Provide the [X, Y] coordinate of the cell's center where the given text is located.  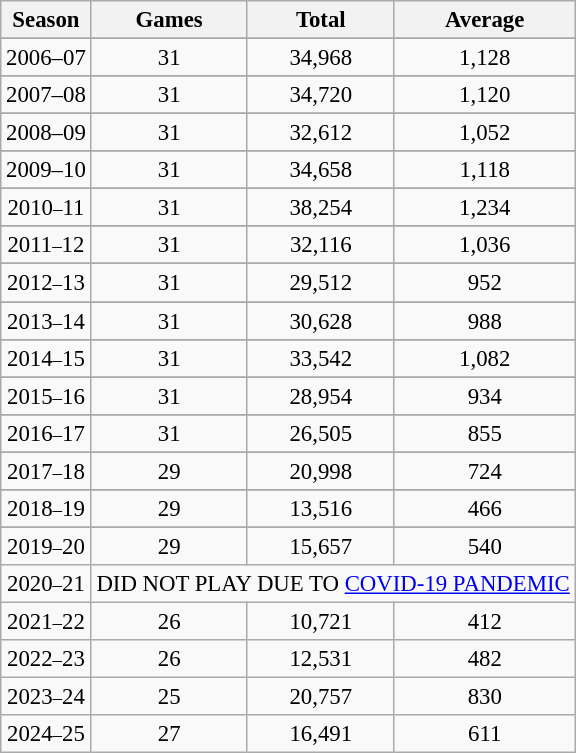
540 [484, 546]
611 [484, 734]
1,082 [484, 358]
2019–20 [46, 546]
830 [484, 697]
2015–16 [46, 396]
DID NOT PLAY DUE TO COVID-19 PANDEMIC [333, 584]
1,128 [484, 58]
2020–21 [46, 584]
34,968 [320, 58]
482 [484, 659]
2009–10 [46, 170]
10,721 [320, 621]
2008–09 [46, 133]
30,628 [320, 321]
2017–18 [46, 471]
16,491 [320, 734]
2010–11 [46, 208]
1,036 [484, 245]
2013–14 [46, 321]
15,657 [320, 546]
13,516 [320, 509]
2014–15 [46, 358]
Season [46, 20]
20,757 [320, 697]
1,234 [484, 208]
29,512 [320, 283]
2016–17 [46, 433]
412 [484, 621]
Total [320, 20]
855 [484, 433]
1,052 [484, 133]
2023–24 [46, 697]
1,120 [484, 95]
952 [484, 283]
466 [484, 509]
38,254 [320, 208]
2022–23 [46, 659]
34,720 [320, 95]
2007–08 [46, 95]
988 [484, 321]
27 [169, 734]
724 [484, 471]
2018–19 [46, 509]
Games [169, 20]
25 [169, 697]
34,658 [320, 170]
2006–07 [46, 58]
2024–25 [46, 734]
20,998 [320, 471]
26,505 [320, 433]
2012–13 [46, 283]
12,531 [320, 659]
1,118 [484, 170]
28,954 [320, 396]
32,116 [320, 245]
934 [484, 396]
2021–22 [46, 621]
Average [484, 20]
32,612 [320, 133]
33,542 [320, 358]
2011–12 [46, 245]
